Extract the (x, y) coordinate from the center of the cell holding the provided text.  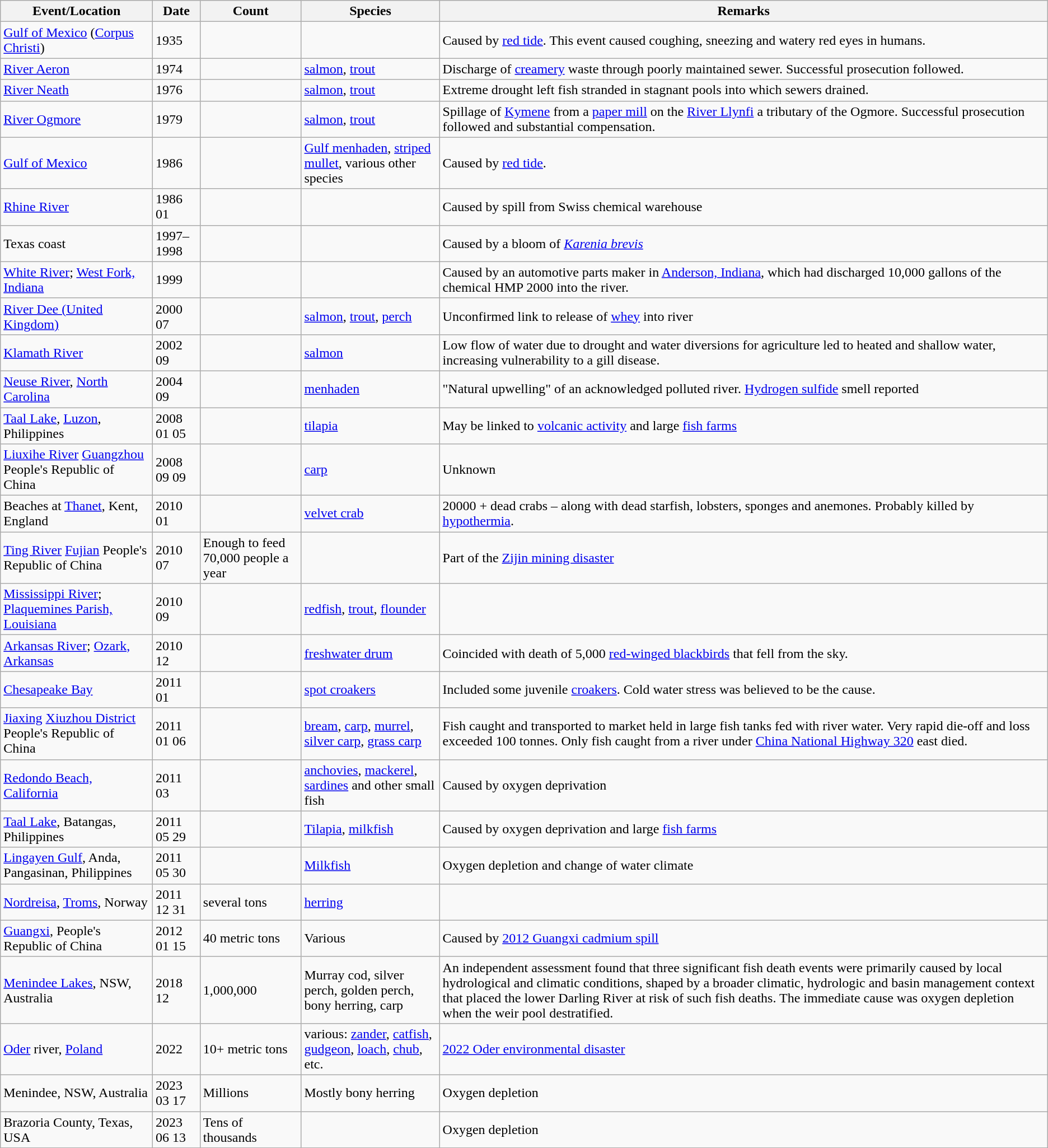
Unknown (743, 470)
bream, carp, murrel, silver carp, grass carp (371, 734)
Event/Location (77, 11)
Menindee, NSW, Australia (77, 1093)
Millions (251, 1093)
20000 + dead crabs – along with dead starfish, lobsters, sponges and anemones. Probably killed by hypothermia. (743, 514)
2011 03 (177, 785)
carp (371, 470)
1,000,000 (251, 990)
Beaches at Thanet, Kent, England (77, 514)
anchovies, mackerel, sardines and other small fish (371, 785)
Murray cod, silver perch, golden perch, bony herring, carp (371, 990)
Neuse River, North Carolina (77, 389)
Caused by 2012 Guangxi cadmium spill (743, 939)
Part of the Zijin mining disaster (743, 558)
2002 09 (177, 353)
Arkansas River; Ozark, Arkansas (77, 653)
1997–1998 (177, 243)
Remarks (743, 11)
2008 01 05 (177, 426)
Guangxi, People's Republic of China (77, 939)
Oder river, Poland (77, 1049)
Milkfish (371, 866)
1999 (177, 280)
2000 07 (177, 316)
Tilapia, milkfish (371, 829)
freshwater drum (371, 653)
Ting River Fujian People's Republic of China (77, 558)
Tens of thousands (251, 1129)
Various (371, 939)
tilapia (371, 426)
Gulf of Mexico (Corpus Christi) (77, 40)
Caused by a bloom of Karenia brevis (743, 243)
Caused by red tide. This event caused coughing, sneezing and watery red eyes in humans. (743, 40)
2010 07 (177, 558)
Unconfirmed link to release of whey into river (743, 316)
salmon (371, 353)
2012 01 15 (177, 939)
velvet crab (371, 514)
salmon, trout, perch (371, 316)
Menindee Lakes, NSW, Australia (77, 990)
2011 05 29 (177, 829)
several tons (251, 902)
Caused by spill from Swiss chemical warehouse (743, 207)
Liuxihe River Guangzhou People's Republic of China (77, 470)
1979 (177, 119)
1986 01 (177, 207)
redfish, trout, flounder (371, 609)
Caused by an automotive parts maker in Anderson, Indiana, which had discharged 10,000 gallons of the chemical HMP 2000 into the river. (743, 280)
1935 (177, 40)
40 metric tons (251, 939)
Count (251, 11)
2011 05 30 (177, 866)
River Ogmore (77, 119)
various: zander, catfish, gudgeon, loach, chub, etc. (371, 1049)
Included some juvenile croakers. Cold water stress was believed to be the cause. (743, 690)
Klamath River (77, 353)
Jiaxing Xiuzhou District People's Republic of China (77, 734)
2011 01 (177, 690)
Caused by oxygen deprivation (743, 785)
1986 (177, 163)
Enough to feed 70,000 people a year (251, 558)
spot croakers (371, 690)
1974 (177, 69)
Spillage of Kymene from a paper mill on the River Llynfi a tributary of the Ogmore. Successful prosecution followed and substantial compensation. (743, 119)
Caused by red tide. (743, 163)
"Natural upwelling" of an acknowledged polluted river. Hydrogen sulfide smell reported (743, 389)
Low flow of water due to drought and water diversions for agriculture led to heated and shallow water, increasing vulnerability to a gill disease. (743, 353)
Taal Lake, Batangas, Philippines (77, 829)
2018 12 (177, 990)
2011 01 06 (177, 734)
Gulf of Mexico (77, 163)
Mississippi River; Plaquemines Parish, Louisiana (77, 609)
Brazoria County, Texas, USA (77, 1129)
2023 06 13 (177, 1129)
Extreme drought left fish stranded in stagnant pools into which sewers drained. (743, 90)
2022 (177, 1049)
2010 09 (177, 609)
10+ metric tons (251, 1049)
River Aeron (77, 69)
2004 09 (177, 389)
Chesapeake Bay (77, 690)
Date (177, 11)
Coincided with death of 5,000 red-winged blackbirds that fell from the sky. (743, 653)
2022 Oder environmental disaster (743, 1049)
River Dee (United Kingdom) (77, 316)
Nordreisa, Troms, Norway (77, 902)
2010 01 (177, 514)
Taal Lake, Luzon, Philippines (77, 426)
White River; West Fork, Indiana (77, 280)
1976 (177, 90)
Rhine River (77, 207)
Caused by oxygen deprivation and large fish farms (743, 829)
Lingayen Gulf, Anda, Pangasinan, Philippines (77, 866)
River Neath (77, 90)
Gulf menhaden, striped mullet, various other species (371, 163)
Oxygen depletion and change of water climate (743, 866)
Discharge of creamery waste through poorly maintained sewer. Successful prosecution followed. (743, 69)
2008 09 09 (177, 470)
menhaden (371, 389)
2010 12 (177, 653)
Texas coast (77, 243)
May be linked to volcanic activity and large fish farms (743, 426)
2011 12 31 (177, 902)
Species (371, 11)
Redondo Beach, California (77, 785)
2023 03 17 (177, 1093)
herring (371, 902)
Mostly bony herring (371, 1093)
